Search for the cell housing the specified text and yield its (x, y) center coordinate. 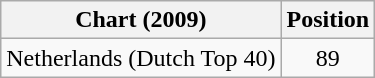
89 (328, 58)
Chart (2009) (141, 20)
Position (328, 20)
Netherlands (Dutch Top 40) (141, 58)
